Pinpoint the cell where the given text exists, returning its [x, y] midpoint coordinate. 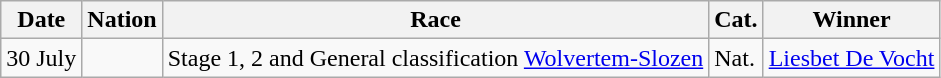
30 July [42, 58]
Winner [852, 20]
Date [42, 20]
Stage 1, 2 and General classification Wolvertem-Slozen [436, 58]
Liesbet De Vocht [852, 58]
Nation [122, 20]
Race [436, 20]
Cat. [736, 20]
Nat. [736, 58]
